Search for the cell housing the specified text and yield its (X, Y) center coordinate. 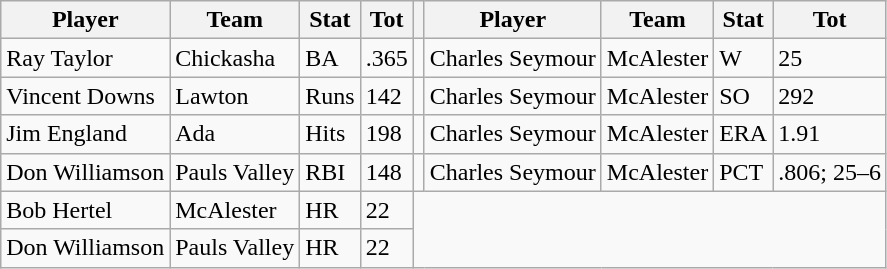
25 (830, 58)
.806; 25–6 (830, 172)
Ray Taylor (86, 58)
W (744, 58)
Chickasha (235, 58)
Lawton (235, 96)
292 (830, 96)
142 (386, 96)
198 (386, 134)
.365 (386, 58)
ERA (744, 134)
1.91 (830, 134)
Runs (330, 96)
Hits (330, 134)
SO (744, 96)
PCT (744, 172)
RBI (330, 172)
Jim England (86, 134)
BA (330, 58)
148 (386, 172)
Ada (235, 134)
Bob Hertel (86, 210)
Vincent Downs (86, 96)
